Provide the (x, y) coordinate of the cell's center where the given text is located.  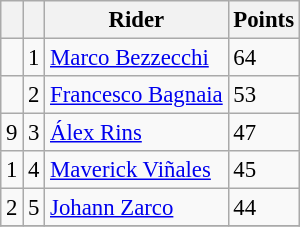
64 (264, 58)
Johann Zarco (136, 208)
4 (34, 170)
44 (264, 208)
47 (264, 133)
Maverick Viñales (136, 170)
Álex Rins (136, 133)
Francesco Bagnaia (136, 95)
45 (264, 170)
9 (12, 133)
Points (264, 20)
3 (34, 133)
Rider (136, 20)
5 (34, 208)
Marco Bezzecchi (136, 58)
53 (264, 95)
